Return [x, y] of the center of cell containing provided text 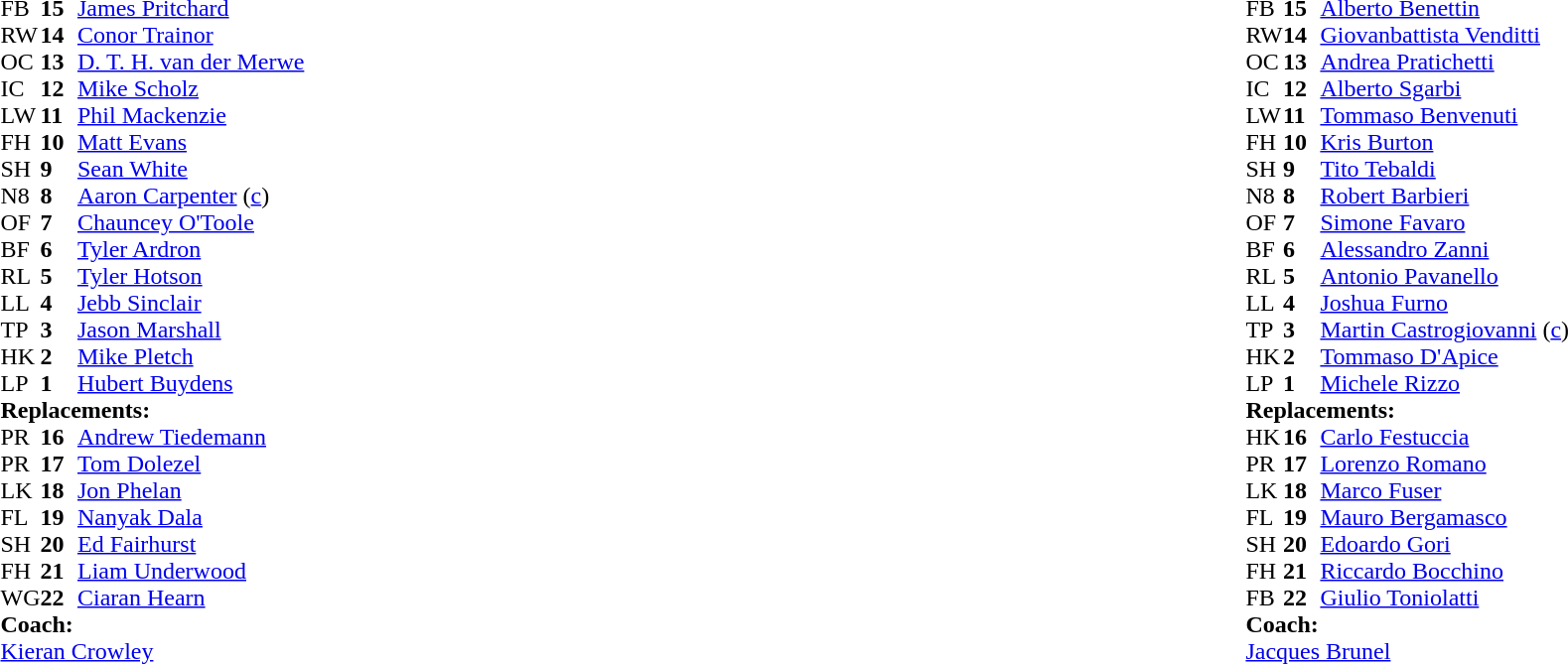
Tyler Hotson [191, 276]
Jason Marshall [191, 330]
Liam Underwood [191, 572]
Hubert Buydens [191, 383]
Tom Dolezel [191, 465]
Mike Pletch [191, 357]
Jebb Sinclair [191, 304]
Sean White [191, 169]
Tyler Ardron [191, 250]
Matt Evans [191, 143]
Replacements: [152, 411]
FB [1264, 598]
Jon Phelan [191, 490]
Andrew Tiedemann [191, 437]
Aaron Carpenter (c) [191, 197]
Nanyak Dala [191, 518]
Ciaran Hearn [191, 598]
Ed Fairhurst [191, 544]
Kieran Crowley [152, 651]
Chauncey O'Toole [191, 222]
Conor Trainor [191, 36]
WG [20, 598]
Coach: [152, 625]
D. T. H. van der Merwe [191, 62]
Mike Scholz [191, 89]
Phil Mackenzie [191, 115]
